Output the (X, Y) coordinate of the center of the cell containing the given text.  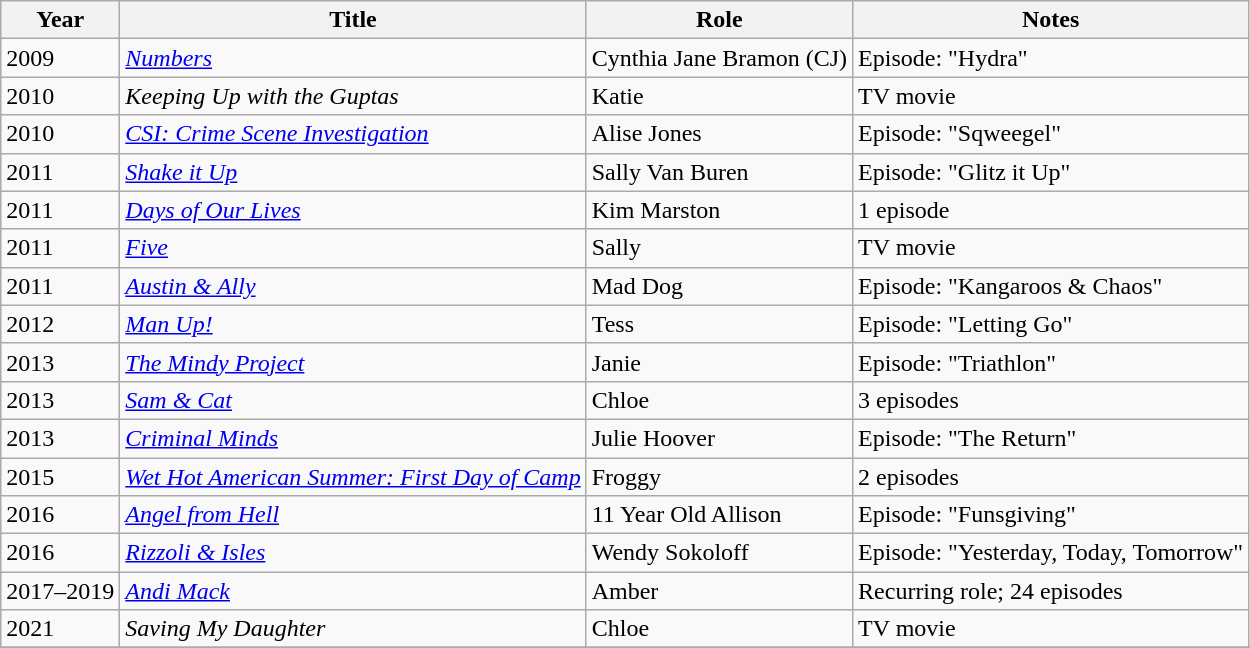
2009 (60, 58)
Title (353, 20)
Angel from Hell (353, 515)
Alise Jones (719, 134)
Kim Marston (719, 210)
Wendy Sokoloff (719, 553)
Episode: "Glitz it Up" (1051, 172)
Julie Hoover (719, 438)
Saving My Daughter (353, 629)
1 episode (1051, 210)
Rizzoli & Isles (353, 553)
Episode: "Triathlon" (1051, 362)
Cynthia Jane Bramon (CJ) (719, 58)
Days of Our Lives (353, 210)
3 episodes (1051, 400)
Katie (719, 96)
Year (60, 20)
Episode: "Letting Go" (1051, 324)
Recurring role; 24 episodes (1051, 591)
Episode: "Hydra" (1051, 58)
Froggy (719, 477)
Sally (719, 248)
CSI: Crime Scene Investigation (353, 134)
Episode: "Sqweegel" (1051, 134)
Numbers (353, 58)
11 Year Old Allison (719, 515)
Amber (719, 591)
Mad Dog (719, 286)
The Mindy Project (353, 362)
Episode: "The Return" (1051, 438)
Andi Mack (353, 591)
Criminal Minds (353, 438)
Episode: "Kangaroos & Chaos" (1051, 286)
Sam & Cat (353, 400)
2 episodes (1051, 477)
2017–2019 (60, 591)
Five (353, 248)
2012 (60, 324)
2021 (60, 629)
Wet Hot American Summer: First Day of Camp (353, 477)
Austin & Ally (353, 286)
Keeping Up with the Guptas (353, 96)
Tess (719, 324)
2015 (60, 477)
Janie (719, 362)
Notes (1051, 20)
Episode: "Yesterday, Today, Tomorrow" (1051, 553)
Episode: "Funsgiving" (1051, 515)
Shake it Up (353, 172)
Sally Van Buren (719, 172)
Role (719, 20)
Man Up! (353, 324)
